For the text-containing cell, return its midpoint in [X, Y] coordinate format. 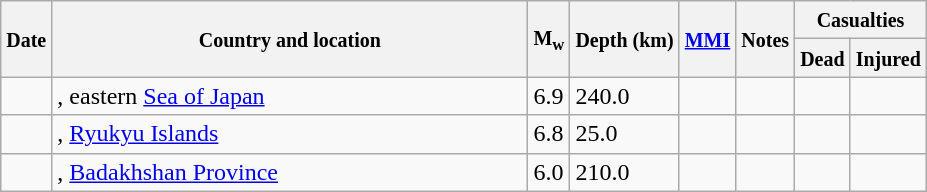
Country and location [290, 39]
Injured [888, 58]
25.0 [624, 134]
Date [26, 39]
Casualties [861, 20]
210.0 [624, 172]
Notes [766, 39]
, eastern Sea of Japan [290, 96]
MMI [708, 39]
Dead [823, 58]
6.0 [549, 172]
6.9 [549, 96]
6.8 [549, 134]
240.0 [624, 96]
Depth (km) [624, 39]
, Ryukyu Islands [290, 134]
Mw [549, 39]
, Badakhshan Province [290, 172]
